Output the [X, Y] coordinate of the center of the cell containing the given text.  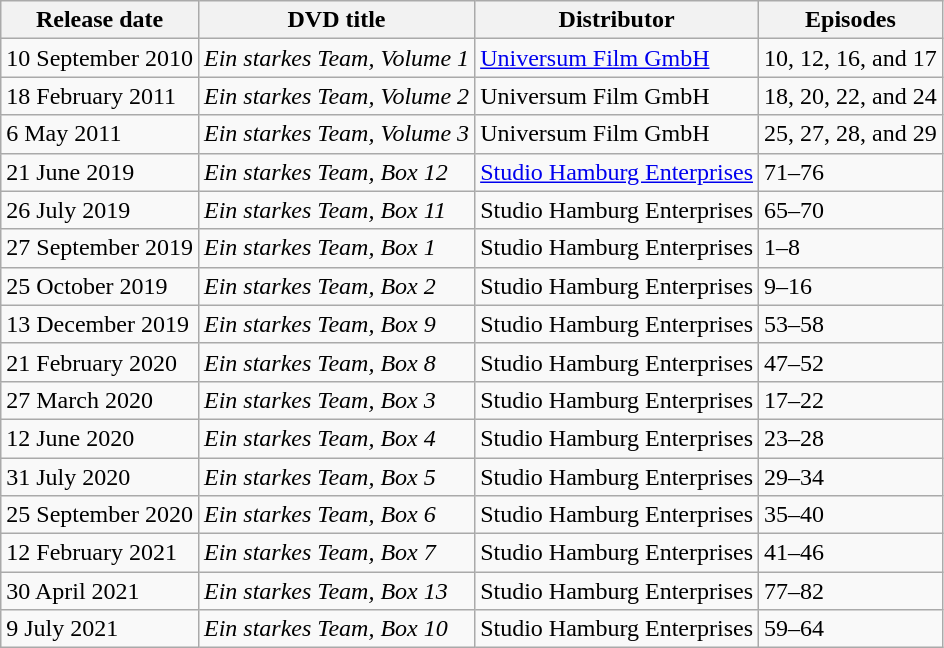
Ein starkes Team, Box 6 [336, 515]
10 September 2010 [100, 58]
Ein starkes Team, Box 13 [336, 591]
21 June 2019 [100, 172]
12 February 2021 [100, 553]
47–52 [851, 362]
27 September 2019 [100, 248]
Ein starkes Team, Box 11 [336, 210]
Ein starkes Team, Box 8 [336, 362]
17–22 [851, 400]
27 March 2020 [100, 400]
65–70 [851, 210]
6 May 2011 [100, 134]
18, 20, 22, and 24 [851, 96]
30 April 2021 [100, 591]
23–28 [851, 438]
35–40 [851, 515]
26 July 2019 [100, 210]
9 July 2021 [100, 629]
Ein starkes Team, Box 10 [336, 629]
Ein starkes Team, Box 12 [336, 172]
Ein starkes Team, Box 1 [336, 248]
25 October 2019 [100, 286]
53–58 [851, 324]
25, 27, 28, and 29 [851, 134]
12 June 2020 [100, 438]
Ein starkes Team, Box 2 [336, 286]
41–46 [851, 553]
Ein starkes Team, Volume 2 [336, 96]
Ein starkes Team, Box 7 [336, 553]
Release date [100, 20]
10, 12, 16, and 17 [851, 58]
21 February 2020 [100, 362]
Episodes [851, 20]
29–34 [851, 477]
Ein starkes Team, Volume 3 [336, 134]
1–8 [851, 248]
31 July 2020 [100, 477]
25 September 2020 [100, 515]
Ein starkes Team, Volume 1 [336, 58]
Ein starkes Team, Box 5 [336, 477]
Ein starkes Team, Box 4 [336, 438]
9–16 [851, 286]
59–64 [851, 629]
Ein starkes Team, Box 3 [336, 400]
13 December 2019 [100, 324]
71–76 [851, 172]
77–82 [851, 591]
Distributor [617, 20]
18 February 2011 [100, 96]
Ein starkes Team, Box 9 [336, 324]
DVD title [336, 20]
